Capture the cell that displays the provided text and extract its (x, y) central coordinate. 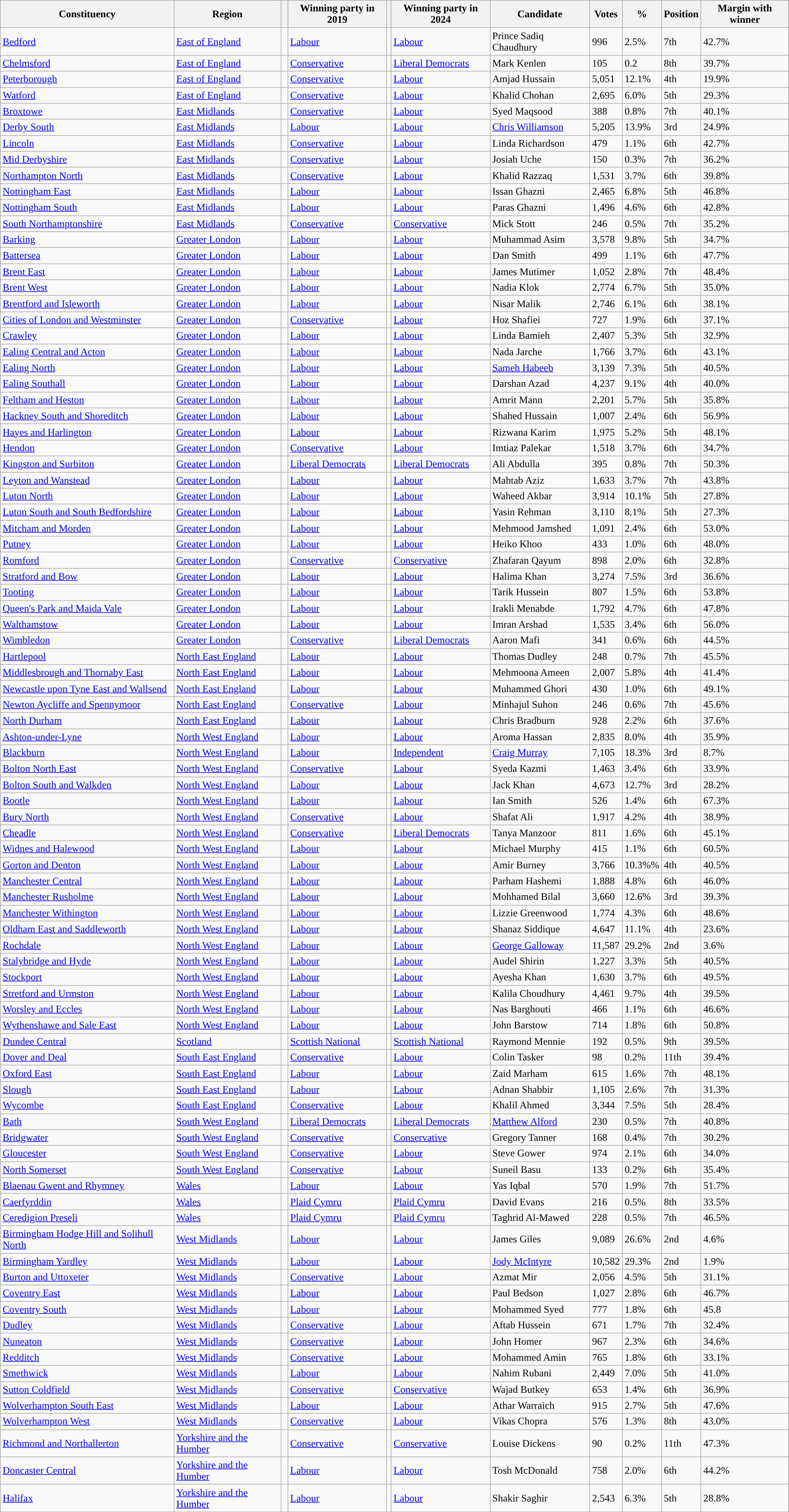
34.0% (745, 1153)
Shakir Saghir (539, 1498)
32.4% (745, 1325)
33.1% (745, 1357)
230 (606, 1121)
Mohhamed Bilal (539, 897)
Manchester Central (87, 881)
26.6% (641, 1239)
5.3% (641, 336)
South Northamptonshire (87, 224)
2.3% (641, 1341)
Ayesha Khan (539, 977)
Amjad Hussain (539, 79)
Ali Abdulla (539, 464)
Aftab Hussein (539, 1325)
1,975 (606, 432)
39.3% (745, 897)
40.1% (745, 111)
Wolverhampton West (87, 1421)
Middlesbrough and Thornaby East (87, 672)
Stratford and Bow (87, 576)
Colin Tasker (539, 1057)
19.9% (745, 79)
2,543 (606, 1498)
47.3% (745, 1443)
39.7% (745, 63)
Bedford (87, 41)
1,888 (606, 881)
Azmat Mir (539, 1277)
433 (606, 544)
Nas Barghouti (539, 1009)
915 (606, 1405)
4.7% (641, 608)
Nottingham East (87, 191)
50.8% (745, 1025)
North Durham (87, 720)
Wimbledon (87, 640)
974 (606, 1153)
Taghrid Al-Mawed (539, 1218)
Prince Sadiq Chaudhury (539, 41)
Rizwana Karim (539, 432)
3.6% (745, 945)
3,914 (606, 496)
30.2% (745, 1137)
192 (606, 1041)
Caerfyrddin (87, 1202)
Jack Khan (539, 785)
Brent East (87, 272)
466 (606, 1009)
Winning party in 2024 (440, 14)
395 (606, 464)
6.1% (641, 304)
2.2% (641, 720)
Craig Murray (539, 753)
Position (681, 14)
35.8% (745, 400)
Audel Shirin (539, 961)
526 (606, 801)
2,835 (606, 737)
Imran Arshad (539, 624)
Paras Ghazni (539, 207)
28.4% (745, 1105)
Zhafaran Qayum (539, 560)
Tarik Hussein (539, 592)
Gorton and Denton (87, 865)
Blackburn (87, 753)
8.7% (745, 753)
Tosh McDonald (539, 1470)
31.3% (745, 1089)
2,056 (606, 1277)
Coventry South (87, 1309)
Votes (606, 14)
47.6% (745, 1405)
Derby South (87, 127)
Yas Iqbal (539, 1186)
44.5% (745, 640)
Birmingham Hodge Hill and Solihull North (87, 1239)
48.6% (745, 913)
36.9% (745, 1389)
Josiah Uche (539, 159)
Waheed Akbar (539, 496)
34.6% (745, 1341)
Bury North (87, 817)
Leyton and Wanstead (87, 480)
North Somerset (87, 1169)
Oxford East (87, 1073)
18.3% (641, 753)
Independent (440, 753)
Mahtab Aziz (539, 480)
Romford (87, 560)
3.3% (641, 961)
45.5% (745, 656)
Nisar Malik (539, 304)
37.6% (745, 720)
Aroma Hassan (539, 737)
Ian Smith (539, 801)
49.1% (745, 688)
41.0% (745, 1373)
Candidate (539, 14)
Aaron Mafi (539, 640)
216 (606, 1202)
671 (606, 1325)
Barking (87, 240)
Broxtowe (87, 111)
Shanaz Siddique (539, 929)
Smethwick (87, 1373)
12.1% (641, 79)
3,660 (606, 897)
570 (606, 1186)
John Homer (539, 1341)
Shahed Hussain (539, 416)
Cheadle (87, 833)
Ealing Southall (87, 384)
Margin with winner (745, 14)
9.8% (641, 240)
Louise Dickens (539, 1443)
46.6% (745, 1009)
47.7% (745, 256)
Dover and Deal (87, 1057)
Crawley (87, 336)
Watford (87, 95)
Stalybridge and Hyde (87, 961)
98 (606, 1057)
George Galloway (539, 945)
1.7% (641, 1325)
Widnes and Halewood (87, 849)
1.5% (641, 592)
39.8% (745, 175)
5,205 (606, 127)
Nottingham South (87, 207)
Rochdale (87, 945)
576 (606, 1421)
Lizzie Greenwood (539, 913)
29.2% (641, 945)
168 (606, 1137)
8.1% (641, 512)
4,461 (606, 993)
Hendon (87, 448)
Hoz Shafiei (539, 320)
2.1% (641, 1153)
Manchester Withington (87, 913)
Nuneaton (87, 1341)
1.3% (641, 1421)
33.9% (745, 769)
Richmond and Northallerton (87, 1443)
Bridgwater (87, 1137)
898 (606, 560)
13.9% (641, 127)
2.6% (641, 1089)
Worsley and Eccles (87, 1009)
Raymond Mennie (539, 1041)
Mehmoona Ameen (539, 672)
7.3% (641, 368)
3,578 (606, 240)
Redditch (87, 1357)
27.3% (745, 512)
11.1% (641, 929)
Irakli Menabde (539, 608)
46.0% (745, 881)
6.8% (641, 191)
Walthamstow (87, 624)
45.6% (745, 704)
Mitcham and Morden (87, 528)
1,774 (606, 913)
Wythenshawe and Sale East (87, 1025)
Luton South and South Bedfordshire (87, 512)
Mehmood Jamshed (539, 528)
3,344 (606, 1105)
32.8% (745, 560)
Blaenau Gwent and Rhymney (87, 1186)
Issan Ghazni (539, 191)
Chris Bradburn (539, 720)
2,695 (606, 95)
Adnan Shabbir (539, 1089)
Khalil Ahmed (539, 1105)
0.4% (641, 1137)
43.8% (745, 480)
39.4% (745, 1057)
4,647 (606, 929)
Parham Hashemi (539, 881)
10.1% (641, 496)
479 (606, 143)
Ealing Central and Acton (87, 352)
Oldham East and Saddleworth (87, 929)
1,463 (606, 769)
0.7% (641, 656)
51.7% (745, 1186)
40.0% (745, 384)
Shafat Ali (539, 817)
67.3% (745, 801)
1,766 (606, 352)
38.9% (745, 817)
Linda Bamieh (539, 336)
90 (606, 1443)
Zaid Marham (539, 1073)
10.3%% (641, 865)
811 (606, 833)
7,105 (606, 753)
Mohammed Amin (539, 1357)
Stockport (87, 977)
1,531 (606, 175)
Darshan Azad (539, 384)
Sameh Habeeb (539, 368)
Hartlepool (87, 656)
5.7% (641, 400)
3,274 (606, 576)
2,774 (606, 288)
Michael Murphy (539, 849)
1,792 (606, 608)
Paul Bedson (539, 1293)
Bath (87, 1121)
Birmingham Yardley (87, 1261)
1,052 (606, 272)
Linda Richardson (539, 143)
4.2% (641, 817)
430 (606, 688)
Nada Jarche (539, 352)
31.1% (745, 1277)
653 (606, 1389)
2,407 (606, 336)
Athar Warraich (539, 1405)
9th (681, 1041)
5,051 (606, 79)
38.1% (745, 304)
36.6% (745, 576)
1,227 (606, 961)
Ashton-under-Lyne (87, 737)
714 (606, 1025)
4.5% (641, 1277)
9,089 (606, 1239)
4.3% (641, 913)
45.1% (745, 833)
1,091 (606, 528)
Luton North (87, 496)
807 (606, 592)
Hackney South and Shoreditch (87, 416)
Sutton Coldfield (87, 1389)
Gregory Tanner (539, 1137)
Scotland (228, 1041)
1,518 (606, 448)
2.5% (641, 41)
1,917 (606, 817)
4.8% (641, 881)
Dundee Central (87, 1041)
Thomas Dudley (539, 656)
Khalid Chohan (539, 95)
Muhammad Asim (539, 240)
Halima Khan (539, 576)
28.2% (745, 785)
50.3% (745, 464)
0.3% (641, 159)
Battersea (87, 256)
46.5% (745, 1218)
47.8% (745, 608)
Cities of London and Westminster (87, 320)
Syed Maqsood (539, 111)
Halifax (87, 1498)
Khalid Razzaq (539, 175)
967 (606, 1341)
2,746 (606, 304)
Winning party in 2019 (337, 14)
Burton and Uttoxeter (87, 1277)
46.7% (745, 1293)
Matthew Alford (539, 1121)
Mohammed Syed (539, 1309)
53.8% (745, 592)
40.8% (745, 1121)
Doncaster Central (87, 1470)
133 (606, 1169)
James Mutimer (539, 272)
Mick Stott (539, 224)
Syeda Kazmi (539, 769)
60.5% (745, 849)
41.4% (745, 672)
Heiko Khoo (539, 544)
499 (606, 256)
Jody McIntyre (539, 1261)
Region (228, 14)
415 (606, 849)
Slough (87, 1089)
12.6% (641, 897)
Gloucester (87, 1153)
32.9% (745, 336)
Newton Aycliffe and Spennymoor (87, 704)
3,110 (606, 512)
53.0% (745, 528)
Feltham and Heston (87, 400)
43.1% (745, 352)
Wajad Butkey (539, 1389)
Yasin Rehman (539, 512)
James Giles (539, 1239)
36.2% (745, 159)
765 (606, 1357)
727 (606, 320)
Minhajul Suhon (539, 704)
Brent West (87, 288)
996 (606, 41)
46.8% (745, 191)
Kingston and Surbiton (87, 464)
Putney (87, 544)
Lincoln (87, 143)
8.0% (641, 737)
5.2% (641, 432)
Newcastle upon Tyne East and Wallsend (87, 688)
12.7% (641, 785)
1,007 (606, 416)
Vikas Chopra (539, 1421)
Hayes and Harlington (87, 432)
Tooting (87, 592)
2,007 (606, 672)
1,630 (606, 977)
23.6% (745, 929)
49.5% (745, 977)
3,766 (606, 865)
56.0% (745, 624)
928 (606, 720)
Northampton North (87, 175)
758 (606, 1470)
2,201 (606, 400)
Kalila Choudhury (539, 993)
Manchester Rusholme (87, 897)
1,496 (606, 207)
Mark Kenlen (539, 63)
Steve Gower (539, 1153)
43.0% (745, 1421)
Peterborough (87, 79)
248 (606, 656)
Imtiaz Palekar (539, 448)
Nadia Klok (539, 288)
Mid Derbyshire (87, 159)
Brentford and Isleworth (87, 304)
Wolverhampton South East (87, 1405)
10,582 (606, 1261)
2.7% (641, 1405)
1,535 (606, 624)
Amrit Mann (539, 400)
228 (606, 1218)
Chelmsford (87, 63)
0.2 (641, 63)
John Barstow (539, 1025)
11,587 (606, 945)
45.8 (745, 1309)
Dan Smith (539, 256)
6.7% (641, 288)
24.9% (745, 127)
2,465 (606, 191)
Bolton North East (87, 769)
1,027 (606, 1293)
9.7% (641, 993)
28.8% (745, 1498)
% (641, 14)
David Evans (539, 1202)
Tanya Manzoor (539, 833)
35.4% (745, 1169)
35.9% (745, 737)
341 (606, 640)
Bolton South and Walkden (87, 785)
33.5% (745, 1202)
388 (606, 111)
5.8% (641, 672)
1,105 (606, 1089)
4,673 (606, 785)
150 (606, 159)
Constituency (87, 14)
1,633 (606, 480)
6.3% (641, 1498)
Stretford and Urmston (87, 993)
Queen's Park and Maida Vale (87, 608)
42.8% (745, 207)
Ealing North (87, 368)
48.0% (745, 544)
Nahim Rubani (539, 1373)
9.1% (641, 384)
3,139 (606, 368)
777 (606, 1309)
615 (606, 1073)
Ceredigion Preseli (87, 1218)
Muhammed Ghori (539, 688)
48.4% (745, 272)
37.1% (745, 320)
Dudley (87, 1325)
Amir Burney (539, 865)
Coventry East (87, 1293)
56.9% (745, 416)
35.2% (745, 224)
2,449 (606, 1373)
Bootle (87, 801)
6.0% (641, 95)
4,237 (606, 384)
Wycombe (87, 1105)
44.2% (745, 1470)
Chris Williamson (539, 127)
Suneil Basu (539, 1169)
7.0% (641, 1373)
35.0% (745, 288)
105 (606, 63)
27.8% (745, 496)
